Capture the cell that displays the provided text and extract its (X, Y) central coordinate. 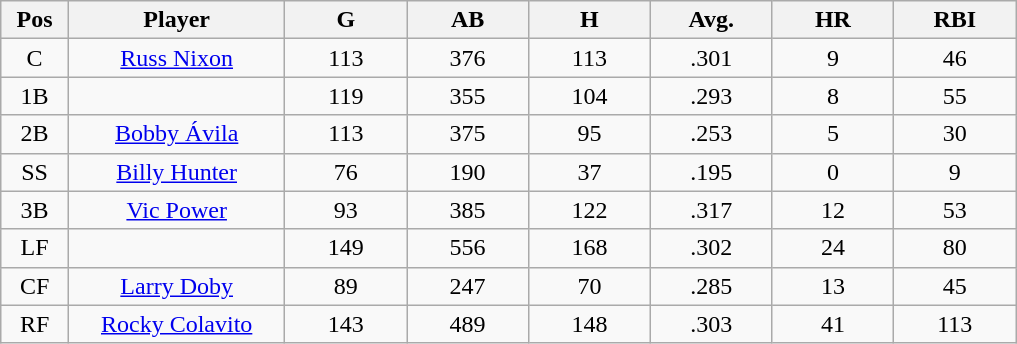
89 (346, 286)
104 (589, 96)
.317 (711, 210)
76 (346, 172)
45 (955, 286)
375 (468, 134)
Vic Power (176, 210)
12 (833, 210)
8 (833, 96)
190 (468, 172)
.301 (711, 58)
.303 (711, 324)
1B (35, 96)
G (346, 20)
37 (589, 172)
HR (833, 20)
30 (955, 134)
LF (35, 248)
13 (833, 286)
Bobby Ávila (176, 134)
Avg. (711, 20)
119 (346, 96)
53 (955, 210)
3B (35, 210)
46 (955, 58)
80 (955, 248)
Russ Nixon (176, 58)
CF (35, 286)
RBI (955, 20)
168 (589, 248)
143 (346, 324)
Billy Hunter (176, 172)
385 (468, 210)
H (589, 20)
148 (589, 324)
122 (589, 210)
247 (468, 286)
Pos (35, 20)
RF (35, 324)
376 (468, 58)
Player (176, 20)
C (35, 58)
.195 (711, 172)
SS (35, 172)
Larry Doby (176, 286)
5 (833, 134)
.302 (711, 248)
149 (346, 248)
AB (468, 20)
556 (468, 248)
489 (468, 324)
55 (955, 96)
.293 (711, 96)
95 (589, 134)
Rocky Colavito (176, 324)
93 (346, 210)
2B (35, 134)
.253 (711, 134)
41 (833, 324)
355 (468, 96)
70 (589, 286)
.285 (711, 286)
24 (833, 248)
0 (833, 172)
